Identify which cell holds the provided text, then report its (X, Y) central coordinate. 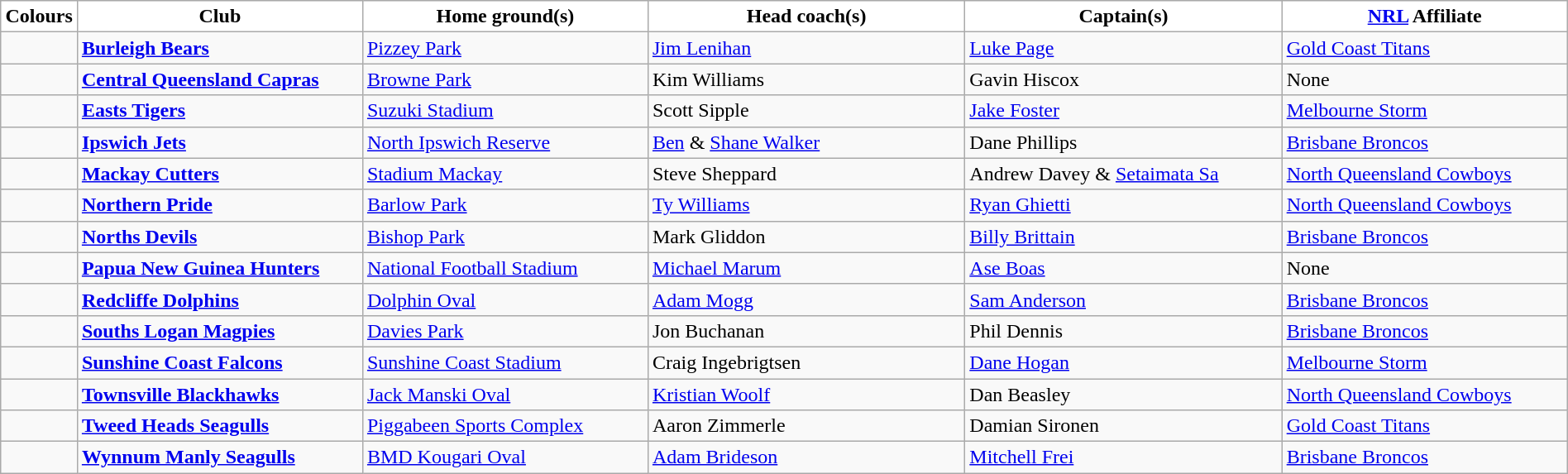
Head coach(s) (806, 17)
Gavin Hiscox (1123, 79)
Dane Hogan (1123, 362)
Billy Brittain (1123, 237)
Mitchell Frei (1123, 457)
Dane Phillips (1123, 142)
Adam Brideson (806, 457)
Kristian Woolf (806, 395)
Pizzey Park (504, 48)
Ty Williams (806, 205)
Easts Tigers (220, 111)
Dan Beasley (1123, 395)
Stadium Mackay (504, 174)
BMD Kougari Oval (504, 457)
Scott Sipple (806, 111)
Jake Foster (1123, 111)
Burleigh Bears (220, 48)
NRL Affiliate (1424, 17)
North Ipswich Reserve (504, 142)
Jim Lenihan (806, 48)
Jack Manski Oval (504, 395)
Luke Page (1123, 48)
Andrew Davey & Setaimata Sa (1123, 174)
Papua New Guinea Hunters (220, 268)
Jon Buchanan (806, 331)
Michael Marum (806, 268)
Piggabeen Sports Complex (504, 426)
Steve Sheppard (806, 174)
Tweed Heads Seagulls (220, 426)
National Football Stadium (504, 268)
Sam Anderson (1123, 299)
Ipswich Jets (220, 142)
Mark Gliddon (806, 237)
Barlow Park (504, 205)
Damian Sironen (1123, 426)
Adam Mogg (806, 299)
Northern Pride (220, 205)
Wynnum Manly Seagulls (220, 457)
Ben & Shane Walker (806, 142)
Captain(s) (1123, 17)
Phil Dennis (1123, 331)
Dolphin Oval (504, 299)
Kim Williams (806, 79)
Souths Logan Magpies (220, 331)
Central Queensland Capras (220, 79)
Club (220, 17)
Aaron Zimmerle (806, 426)
Townsville Blackhawks (220, 395)
Ryan Ghietti (1123, 205)
Suzuki Stadium (504, 111)
Redcliffe Dolphins (220, 299)
Home ground(s) (504, 17)
Browne Park (504, 79)
Craig Ingebrigtsen (806, 362)
Sunshine Coast Falcons (220, 362)
Colours (40, 17)
Norths Devils (220, 237)
Mackay Cutters (220, 174)
Davies Park (504, 331)
Sunshine Coast Stadium (504, 362)
Ase Boas (1123, 268)
Bishop Park (504, 237)
